Capture the cell that displays the provided text and extract its (x, y) central coordinate. 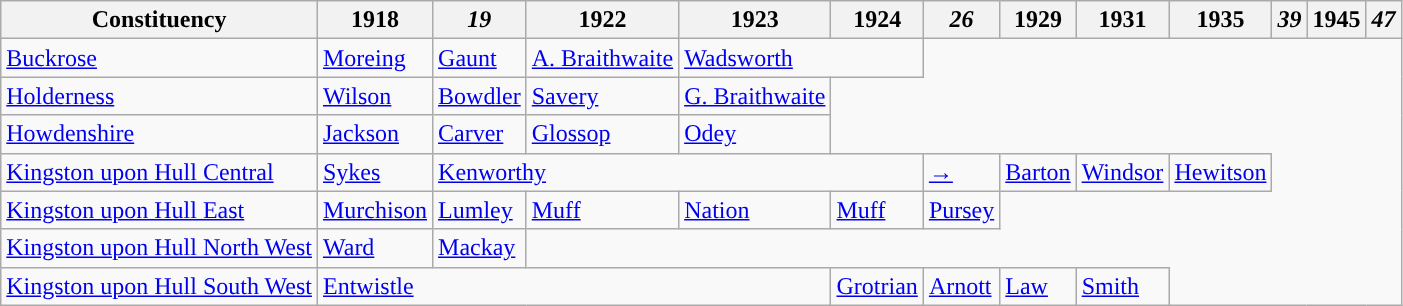
Kingston upon Hull Central (160, 172)
1924 (877, 20)
1923 (755, 20)
Savery (602, 96)
Arnott (961, 286)
Windsor (1122, 172)
1922 (602, 20)
Ward (374, 248)
Pursey (961, 210)
39 (1290, 20)
1929 (1038, 20)
Constituency (160, 20)
19 (480, 20)
1918 (374, 20)
Entwistle (574, 286)
Wilson (374, 96)
Gaunt (480, 58)
Howdenshire (160, 134)
1935 (1220, 20)
Murchison (374, 210)
Hewitson (1220, 172)
G. Braithwaite (755, 96)
1931 (1122, 20)
Carver (480, 134)
Kenworthy (678, 172)
Wadsworth (802, 58)
Glossop (602, 134)
Buckrose (160, 58)
Kingston upon Hull East (160, 210)
1945 (1336, 20)
Bowdler (480, 96)
Lumley (480, 210)
Sykes (374, 172)
Holderness (160, 96)
Nation (755, 210)
Grotrian (877, 286)
Mackay (480, 248)
Kingston upon Hull North West (160, 248)
Law (1038, 286)
Barton (1038, 172)
Moreing (374, 58)
Odey (755, 134)
47 (1384, 20)
Smith (1122, 286)
Jackson (374, 134)
→ (961, 172)
A. Braithwaite (602, 58)
Kingston upon Hull South West (160, 286)
26 (961, 20)
